Scan for the cell matching the given text and deliver its [x, y] coordinate at center. 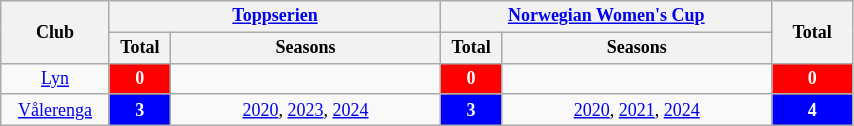
2020, 2021, 2024 [637, 110]
Toppserien [274, 16]
Club [56, 32]
Lyn [56, 78]
Norwegian Women's Cup [606, 16]
2020, 2023, 2024 [305, 110]
Vålerenga [56, 110]
4 [812, 110]
